Output the (X, Y) coordinate of the center of the cell containing the given text.  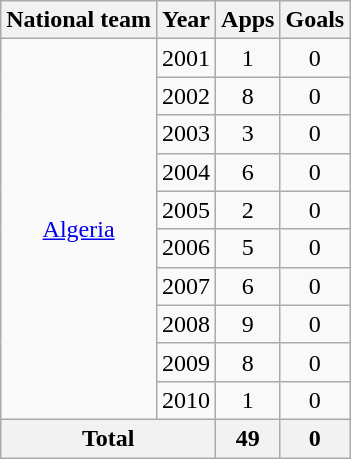
2008 (186, 324)
National team (79, 20)
49 (248, 438)
Year (186, 20)
9 (248, 324)
2006 (186, 248)
2009 (186, 362)
2003 (186, 134)
Goals (315, 20)
2 (248, 210)
3 (248, 134)
5 (248, 248)
2005 (186, 210)
Total (108, 438)
2004 (186, 172)
2010 (186, 400)
Algeria (79, 230)
Apps (248, 20)
2001 (186, 58)
2007 (186, 286)
2002 (186, 96)
